Identify which cell holds the provided text, then report its (x, y) central coordinate. 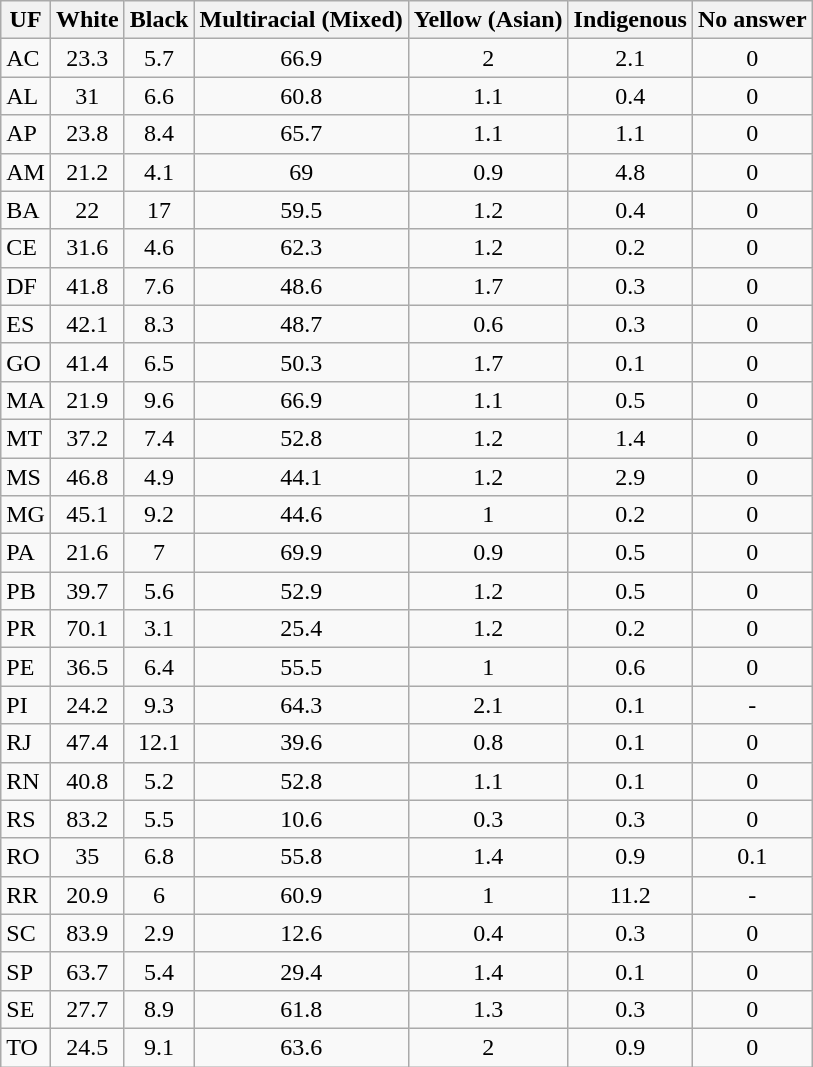
35 (87, 857)
64.3 (301, 705)
50.3 (301, 362)
23.8 (87, 134)
MA (26, 400)
37.2 (87, 438)
5.6 (159, 591)
4.1 (159, 172)
AM (26, 172)
46.8 (87, 477)
1.3 (488, 1009)
61.8 (301, 1009)
55.5 (301, 667)
GO (26, 362)
39.7 (87, 591)
25.4 (301, 629)
9.3 (159, 705)
5.2 (159, 781)
8.3 (159, 324)
SC (26, 933)
7.4 (159, 438)
6.8 (159, 857)
12.6 (301, 933)
63.6 (301, 1047)
69.9 (301, 553)
60.9 (301, 895)
29.4 (301, 971)
17 (159, 210)
PB (26, 591)
47.4 (87, 743)
22 (87, 210)
8.4 (159, 134)
42.1 (87, 324)
45.1 (87, 515)
4.6 (159, 248)
24.2 (87, 705)
6.5 (159, 362)
9.2 (159, 515)
65.7 (301, 134)
PA (26, 553)
Yellow (Asian) (488, 20)
PE (26, 667)
31 (87, 96)
44.1 (301, 477)
White (87, 20)
MT (26, 438)
RJ (26, 743)
24.5 (87, 1047)
AL (26, 96)
63.7 (87, 971)
RN (26, 781)
83.2 (87, 819)
48.7 (301, 324)
39.6 (301, 743)
UF (26, 20)
83.9 (87, 933)
11.2 (630, 895)
70.1 (87, 629)
PR (26, 629)
MG (26, 515)
6.4 (159, 667)
RR (26, 895)
5.4 (159, 971)
4.8 (630, 172)
RO (26, 857)
23.3 (87, 58)
27.7 (87, 1009)
No answer (752, 20)
21.2 (87, 172)
Black (159, 20)
BA (26, 210)
4.9 (159, 477)
0.8 (488, 743)
5.7 (159, 58)
7.6 (159, 286)
41.8 (87, 286)
Multiracial (Mixed) (301, 20)
59.5 (301, 210)
8.9 (159, 1009)
40.8 (87, 781)
SP (26, 971)
MS (26, 477)
41.4 (87, 362)
21.9 (87, 400)
6.6 (159, 96)
55.8 (301, 857)
5.5 (159, 819)
ES (26, 324)
RS (26, 819)
SE (26, 1009)
20.9 (87, 895)
62.3 (301, 248)
TO (26, 1047)
PI (26, 705)
Indigenous (630, 20)
69 (301, 172)
AP (26, 134)
12.1 (159, 743)
9.6 (159, 400)
AC (26, 58)
DF (26, 286)
CE (26, 248)
31.6 (87, 248)
9.1 (159, 1047)
10.6 (301, 819)
52.9 (301, 591)
60.8 (301, 96)
44.6 (301, 515)
36.5 (87, 667)
3.1 (159, 629)
7 (159, 553)
21.6 (87, 553)
48.6 (301, 286)
6 (159, 895)
